Search for the cell housing the specified text and yield its [X, Y] center coordinate. 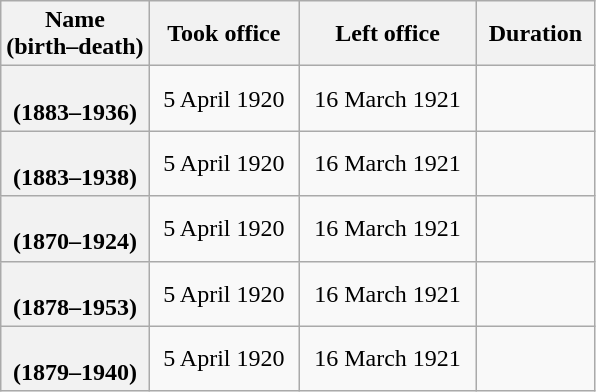
Left office [388, 34]
(1883–1938) [75, 164]
(1878–1953) [75, 294]
Took office [224, 34]
Name(birth–death) [75, 34]
(1879–1940) [75, 358]
(1870–1924) [75, 228]
(1883–1936) [75, 98]
Duration [536, 34]
